Identify which cell holds the provided text, then report its [X, Y] central coordinate. 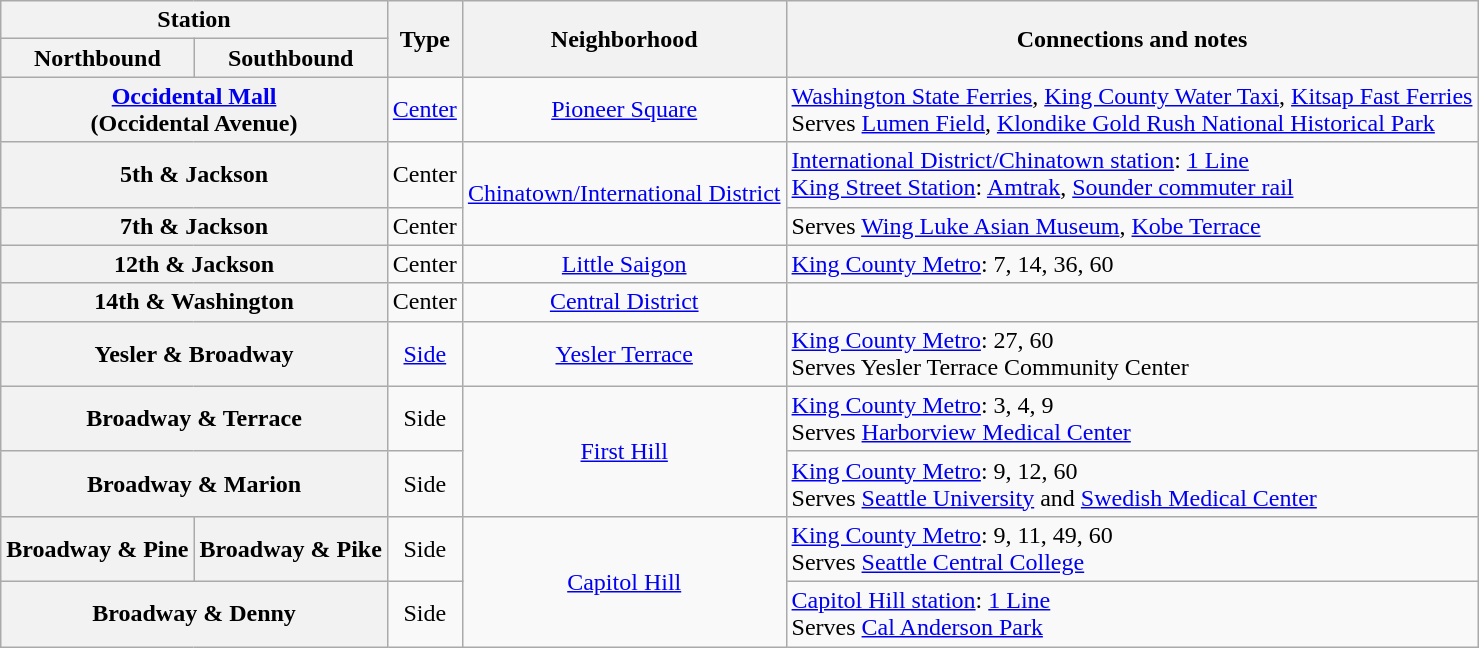
Chinatown/International District [624, 194]
First Hill [624, 451]
Central District [624, 302]
Connections and notes [1132, 39]
Occidental Mall(Occidental Avenue) [194, 110]
Yesler Terrace [624, 354]
King County Metro: 27, 60Serves Yesler Terrace Community Center [1132, 354]
King County Metro: 7, 14, 36, 60 [1132, 264]
Neighborhood [624, 39]
Type [424, 39]
Broadway & Pike [290, 548]
5th & Jackson [194, 174]
Station [194, 20]
Broadway & Denny [194, 614]
Broadway & Pine [98, 548]
Capitol Hill [624, 581]
King County Metro: 9, 12, 60Serves Seattle University and Swedish Medical Center [1132, 484]
Broadway & Terrace [194, 418]
King County Metro: 3, 4, 9Serves Harborview Medical Center [1132, 418]
Pioneer Square [624, 110]
King County Metro: 9, 11, 49, 60Serves Seattle Central College [1132, 548]
Northbound [98, 58]
Washington State Ferries, King County Water Taxi, Kitsap Fast FerriesServes Lumen Field, Klondike Gold Rush National Historical Park [1132, 110]
14th & Washington [194, 302]
12th & Jackson [194, 264]
Little Saigon [624, 264]
Southbound [290, 58]
Broadway & Marion [194, 484]
Yesler & Broadway [194, 354]
Serves Wing Luke Asian Museum, Kobe Terrace [1132, 226]
International District/Chinatown station: 1 Line King Street Station: Amtrak, Sounder commuter rail [1132, 174]
Capitol Hill station: 1 LineServes Cal Anderson Park [1132, 614]
7th & Jackson [194, 226]
